Extract the [X, Y] coordinate from the center of the cell holding the provided text.  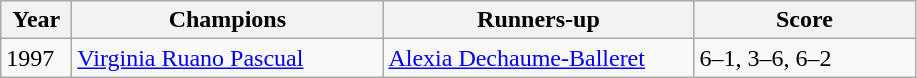
Alexia Dechaume-Balleret [538, 58]
Score [804, 20]
Virginia Ruano Pascual [228, 58]
Runners-up [538, 20]
6–1, 3–6, 6–2 [804, 58]
Year [36, 20]
Champions [228, 20]
1997 [36, 58]
